Detect which cell encompasses the target text, then output its [X, Y] center coordinate. 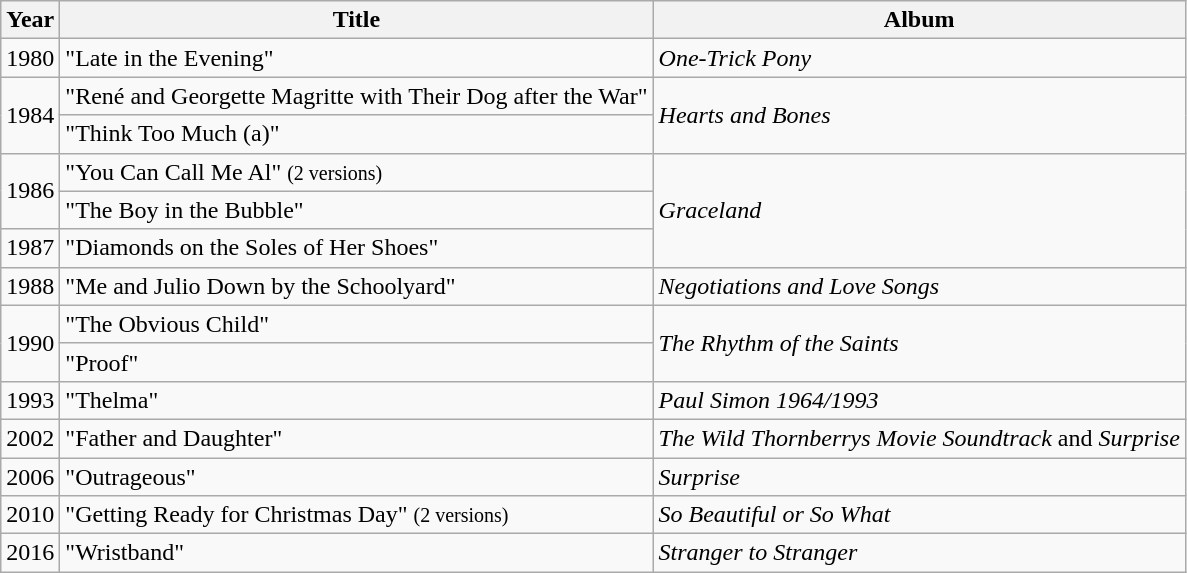
Hearts and Bones [919, 115]
"The Obvious Child" [356, 324]
Year [30, 20]
The Wild Thornberrys Movie Soundtrack and Surprise [919, 438]
The Rhythm of the Saints [919, 343]
"Wristband" [356, 553]
2010 [30, 515]
Title [356, 20]
So Beautiful or So What [919, 515]
1987 [30, 248]
Negotiations and Love Songs [919, 286]
"You Can Call Me Al" (2 versions) [356, 172]
"Thelma" [356, 400]
1986 [30, 191]
"Late in the Evening" [356, 58]
One-Trick Pony [919, 58]
"Father and Daughter" [356, 438]
"Getting Ready for Christmas Day" (2 versions) [356, 515]
1990 [30, 343]
Graceland [919, 210]
2002 [30, 438]
2016 [30, 553]
Paul Simon 1964/1993 [919, 400]
1980 [30, 58]
Surprise [919, 477]
1993 [30, 400]
"René and Georgette Magritte with Their Dog after the War" [356, 96]
"Outrageous" [356, 477]
1984 [30, 115]
Stranger to Stranger [919, 553]
"The Boy in the Bubble" [356, 210]
"Me and Julio Down by the Schoolyard" [356, 286]
1988 [30, 286]
"Diamonds on the Soles of Her Shoes" [356, 248]
2006 [30, 477]
"Think Too Much (a)" [356, 134]
"Proof" [356, 362]
Album [919, 20]
